Locate the cell with the specified text and output its (x, y) center coordinate. 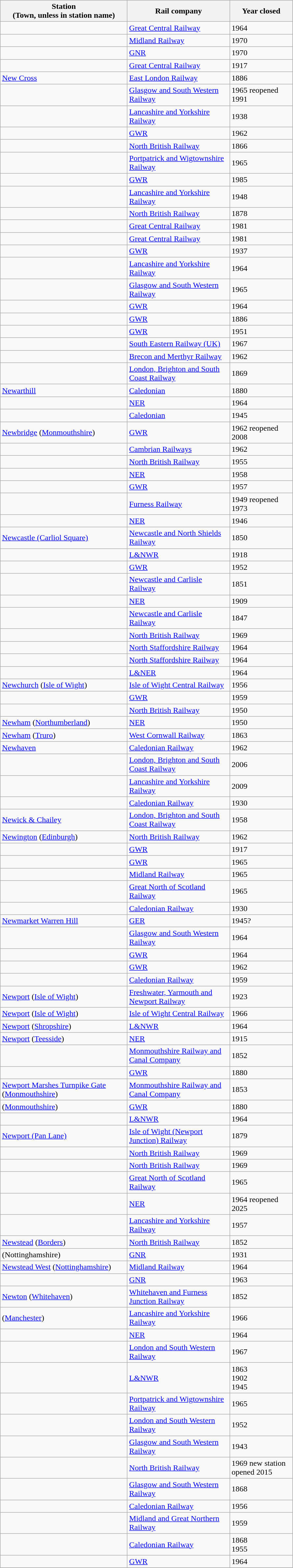
Freshwater, Yarmouth and Newport Railway (178, 997)
Whitehaven and Furness Junction Railway (178, 1297)
Newington (Edinburgh) (64, 837)
1918 (261, 555)
Station(Town, unless in station name) (64, 11)
1866 (261, 146)
1851 (261, 584)
(Manchester) (64, 1318)
1946 (261, 521)
18681955 (261, 1545)
Newstead (Borders) (64, 1242)
New Cross (64, 78)
Furness Railway (178, 504)
Rail company (178, 11)
2006 (261, 765)
1938 (261, 116)
Newbridge (Monmouthshire) (64, 432)
Newstead West (Nottinghamshire) (64, 1267)
Newhaven (64, 748)
West Cornwall Railway (178, 735)
GER (178, 921)
1853 (261, 1090)
Midland and Great Northern Railway (178, 1523)
1969 new station opened 2015 (261, 1468)
Newport (Shropshire) (64, 1026)
Newport (Pan Lane) (64, 1136)
Newarthill (64, 390)
1962 reopened 2008 (261, 432)
1868 (261, 1489)
East London Railway (178, 78)
Newham (Truro) (64, 735)
1847 (261, 618)
(Monmouthshire) (64, 1106)
1879 (261, 1136)
1863 (261, 735)
1869 (261, 374)
Brecon and Merthyr Railway (178, 356)
1909 (261, 601)
Newchurch (Isle of Wight) (64, 685)
Newmarket Warren Hill (64, 921)
1955 (261, 462)
1985 (261, 180)
1964 reopened 2025 (261, 1204)
1937 (261, 251)
Newport (Teesside) (64, 1039)
1965 reopened 1991 (261, 95)
1948 (261, 197)
1951 (261, 331)
Isle of Wight (Newport Junction) Railway (178, 1136)
Cambrian Railways (178, 449)
Newham (Northumberland) (64, 723)
1915 (261, 1039)
Newport Marshes Turnpike Gate (Monmouthshire) (64, 1090)
1945? (261, 921)
1963 (261, 1280)
Newick & Chailey (64, 820)
1945 (261, 415)
1850 (261, 538)
L&NER (178, 672)
Newton (Whitehaven) (64, 1297)
1931 (261, 1255)
1949 reopened 1973 (261, 504)
(Nottinghamshire) (64, 1255)
Newcastle (Carliol Square) (64, 538)
1943 (261, 1446)
Year closed (261, 11)
South Eastern Railway (UK) (178, 344)
1878 (261, 214)
186319021945 (261, 1378)
Newcastle and North Shields Railway (178, 538)
1923 (261, 997)
2009 (261, 786)
